Search for the cell housing the specified text and yield its [x, y] center coordinate. 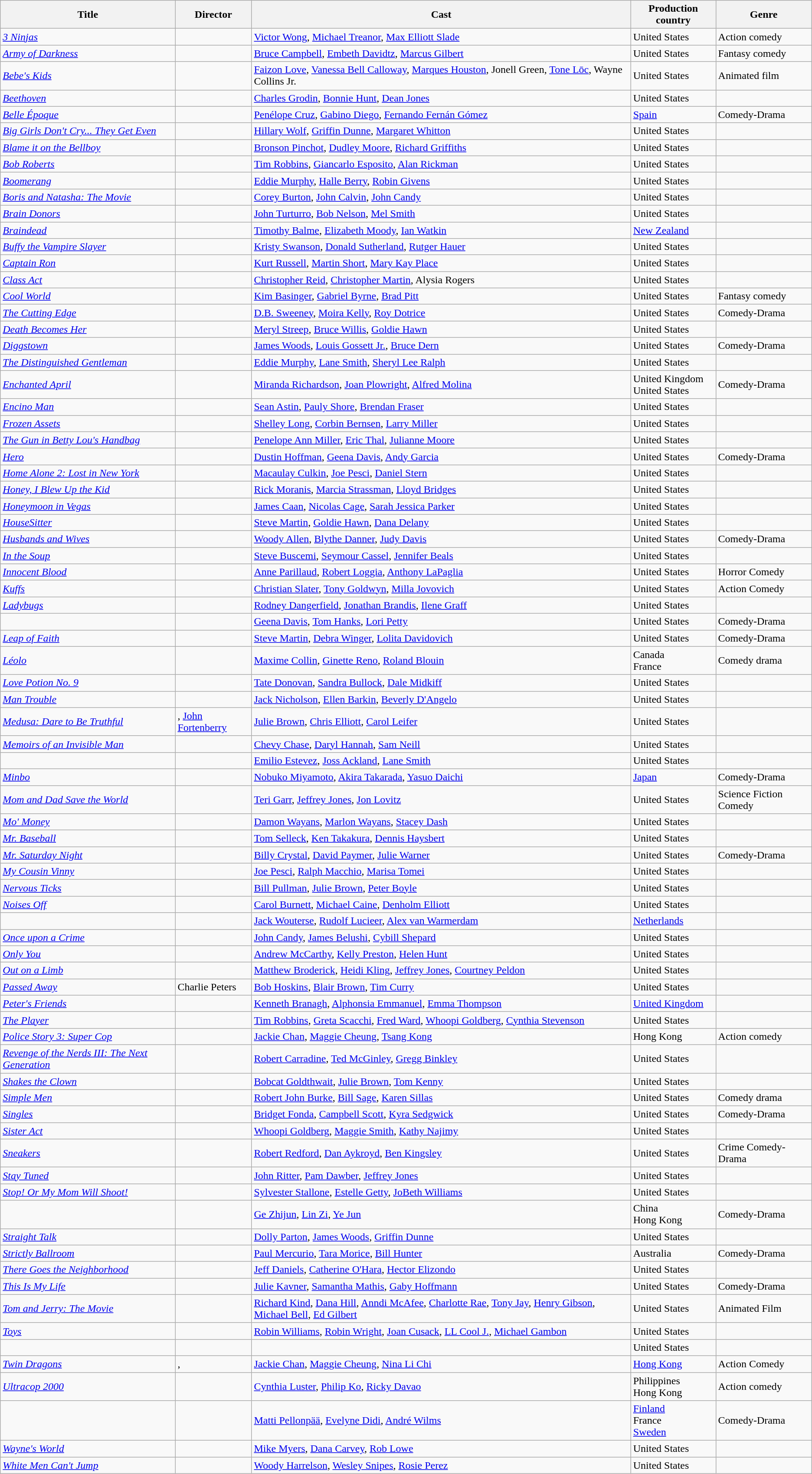
PhilippinesHong Kong [673, 1386]
, John Fortenberry [213, 722]
Honeymoon in Vegas [88, 506]
Geena Davis, Tom Hanks, Lori Petty [441, 622]
Belle Époque [88, 115]
Peter's Friends [88, 1003]
Toys [88, 1331]
Jack Wouterse, Rudolf Lucieer, Alex van Warmerdam [441, 921]
Boris and Natasha: The Movie [88, 197]
The Gun in Betty Lou's Handbag [88, 440]
Jack Nicholson, Ellen Barkin, Beverly D'Angelo [441, 699]
Shakes the Clown [88, 1081]
Rick Moranis, Marcia Strassman, Lloyd Bridges [441, 489]
Bronson Pinchot, Dudley Moore, Richard Griffiths [441, 147]
Jackie Chan, Maggie Cheung, Tsang Kong [441, 1036]
Director [213, 15]
Singles [88, 1114]
Tim Robbins, Greta Scacchi, Fred Ward, Whoopi Goldberg, Cynthia Stevenson [441, 1020]
Meryl Streep, Bruce Willis, Goldie Hawn [441, 329]
Army of Darkness [88, 53]
Crime Comedy-Drama [763, 1153]
Eddie Murphy, Lane Smith, Sheryl Lee Ralph [441, 362]
Bob Hoskins, Blair Brown, Tim Curry [441, 987]
Hero [88, 456]
In the Soup [88, 556]
Charles Grodin, Bonnie Hunt, Dean Jones [441, 98]
Corey Burton, John Calvin, John Candy [441, 197]
The Player [88, 1020]
Robert Carradine, Ted McGinley, Gregg Binkley [441, 1058]
Steve Martin, Goldie Hawn, Dana Delany [441, 523]
Timothy Balme, Elizabeth Moody, Ian Watkin [441, 230]
Sean Astin, Pauly Shore, Brendan Fraser [441, 407]
Chevy Chase, Daryl Hannah, Sam Neill [441, 744]
Enchanted April [88, 384]
Paul Mercurio, Tara Morice, Bill Hunter [441, 1253]
Noises Off [88, 904]
Japan [673, 777]
, [213, 1364]
Victor Wong, Michael Treanor, Max Elliott Slade [441, 37]
Woody Harrelson, Wesley Snipes, Rosie Perez [441, 1465]
This Is My Life [88, 1286]
Bruce Campbell, Embeth Davidtz, Marcus Gilbert [441, 53]
Hillary Wolf, Griffin Dunne, Margaret Whitton [441, 131]
Tim Robbins, Giancarlo Esposito, Alan Rickman [441, 164]
John Ritter, Pam Dawber, Jeffrey Jones [441, 1176]
Boomerang [88, 180]
Woody Allen, Blythe Danner, Judy Davis [441, 539]
Dustin Hoffman, Geena Davis, Andy Garcia [441, 456]
Ge Zhijun, Lin Zi, Ye Jun [441, 1215]
Penelope Ann Miller, Eric Thal, Julianne Moore [441, 440]
Anne Parillaud, Robert Loggia, Anthony LaPaglia [441, 572]
Stay Tuned [88, 1176]
Sylvester Stallone, Estelle Getty, JoBeth Williams [441, 1192]
Bridget Fonda, Campbell Scott, Kyra Sedgwick [441, 1114]
Kuffs [88, 589]
Julie Kavner, Samantha Mathis, Gaby Hoffmann [441, 1286]
Science Fiction Comedy [763, 799]
Brain Donors [88, 213]
Macaulay Culkin, Joe Pesci, Daniel Stern [441, 473]
Sister Act [88, 1131]
Minbo [88, 777]
Netherlands [673, 921]
Carol Burnett, Michael Caine, Denholm Elliott [441, 904]
Julie Brown, Chris Elliott, Carol Leifer [441, 722]
Kim Basinger, Gabriel Byrne, Brad Pitt [441, 296]
Animated film [763, 75]
Frozen Assets [88, 423]
Man Trouble [88, 699]
Robert Redford, Dan Aykroyd, Ben Kingsley [441, 1153]
HouseSitter [88, 523]
Charlie Peters [213, 987]
Strictly Ballroom [88, 1253]
United KingdomUnited States [673, 384]
Medusa: Dare to Be Truthful [88, 722]
Whoopi Goldberg, Maggie Smith, Kathy Najimy [441, 1131]
Stop! Or My Mom Will Shoot! [88, 1192]
Once upon a Crime [88, 937]
Nobuko Miyamoto, Akira Takarada, Yasuo Daichi [441, 777]
Dolly Parton, James Woods, Griffin Dunne [441, 1237]
Captain Ron [88, 263]
Robert John Burke, Bill Sage, Karen Sillas [441, 1098]
CanadaFrance [673, 660]
Mr. Saturday Night [88, 855]
Bebe's Kids [88, 75]
Mo' Money [88, 822]
James Caan, Nicolas Cage, Sarah Jessica Parker [441, 506]
Teri Garr, Jeffrey Jones, Jon Lovitz [441, 799]
John Candy, James Belushi, Cybill Shepard [441, 937]
Nervous Ticks [88, 888]
Penélope Cruz, Gabino Diego, Fernando Fernán Gómez [441, 115]
Honey, I Blew Up the Kid [88, 489]
Léolo [88, 660]
Class Act [88, 280]
Horror Comedy [763, 572]
Blame it on the Bellboy [88, 147]
White Men Can't Jump [88, 1465]
Tom and Jerry: The Movie [88, 1308]
Cast [441, 15]
Diggstown [88, 346]
Twin Dragons [88, 1364]
Buffy the Vampire Slayer [88, 247]
Braindead [88, 230]
Faizon Love, Vanessa Bell Calloway, Marques Houston, Jonell Green, Tone Lōc, Wayne Collins Jr. [441, 75]
Jeff Daniels, Catherine O'Hara, Hector Elizondo [441, 1270]
Cool World [88, 296]
Steve Martin, Debra Winger, Lolita Davidovich [441, 638]
3 Ninjas [88, 37]
Out on a Limb [88, 970]
Rodney Dangerfield, Jonathan Brandis, Ilene Graff [441, 605]
Mr. Baseball [88, 839]
Ladybugs [88, 605]
Big Girls Don't Cry... They Get Even [88, 131]
Billy Crystal, David Paymer, Julie Warner [441, 855]
FinlandFranceSweden [673, 1421]
New Zealand [673, 230]
Only You [88, 954]
Wayne's World [88, 1449]
Andrew McCarthy, Kelly Preston, Helen Hunt [441, 954]
Australia [673, 1253]
D.B. Sweeney, Moira Kelly, Roy Dotrice [441, 313]
Title [88, 15]
Maxime Collin, Ginette Reno, Roland Blouin [441, 660]
Kristy Swanson, Donald Sutherland, Rutger Hauer [441, 247]
Love Potion No. 9 [88, 683]
My Cousin Vinny [88, 871]
Kurt Russell, Martin Short, Mary Kay Place [441, 263]
Christopher Reid, Christopher Martin, Alysia Rogers [441, 280]
Animated Film [763, 1308]
Genre [763, 15]
There Goes the Neighborhood [88, 1270]
Bill Pullman, Julie Brown, Peter Boyle [441, 888]
Damon Wayans, Marlon Wayans, Stacey Dash [441, 822]
John Turturro, Bob Nelson, Mel Smith [441, 213]
Kenneth Branagh, Alphonsia Emmanuel, Emma Thompson [441, 1003]
Beethoven [88, 98]
Passed Away [88, 987]
Cynthia Luster, Philip Ko, Ricky Davao [441, 1386]
Tom Selleck, Ken Takakura, Dennis Haysbert [441, 839]
United Kingdom [673, 1003]
Innocent Blood [88, 572]
Simple Men [88, 1098]
Matti Pellonpää, Evelyne Didi, André Wilms [441, 1421]
Matthew Broderick, Heidi Kling, Jeffrey Jones, Courtney Peldon [441, 970]
Bob Roberts [88, 164]
Jackie Chan, Maggie Cheung, Nina Li Chi [441, 1364]
Christian Slater, Tony Goldwyn, Milla Jovovich [441, 589]
James Woods, Louis Gossett Jr., Bruce Dern [441, 346]
Memoirs of an Invisible Man [88, 744]
Straight Talk [88, 1237]
Emilio Estevez, Joss Ackland, Lane Smith [441, 760]
Sneakers [88, 1153]
Husbands and Wives [88, 539]
Leap of Faith [88, 638]
Encino Man [88, 407]
ChinaHong Kong [673, 1215]
The Cutting Edge [88, 313]
Spain [673, 115]
Tate Donovan, Sandra Bullock, Dale Midkiff [441, 683]
Bobcat Goldthwait, Julie Brown, Tom Kenny [441, 1081]
Miranda Richardson, Joan Plowright, Alfred Molina [441, 384]
Production country [673, 15]
Eddie Murphy, Halle Berry, Robin Givens [441, 180]
Richard Kind, Dana Hill, Anndi McAfee, Charlotte Rae, Tony Jay, Henry Gibson, Michael Bell, Ed Gilbert [441, 1308]
Death Becomes Her [88, 329]
Police Story 3: Super Cop [88, 1036]
Mom and Dad Save the World [88, 799]
Home Alone 2: Lost in New York [88, 473]
Mike Myers, Dana Carvey, Rob Lowe [441, 1449]
Ultracop 2000 [88, 1386]
The Distinguished Gentleman [88, 362]
Revenge of the Nerds III: The Next Generation [88, 1058]
Robin Williams, Robin Wright, Joan Cusack, LL Cool J., Michael Gambon [441, 1331]
Joe Pesci, Ralph Macchio, Marisa Tomei [441, 871]
Shelley Long, Corbin Bernsen, Larry Miller [441, 423]
Steve Buscemi, Seymour Cassel, Jennifer Beals [441, 556]
